Output the [X, Y] coordinate of the center of the cell containing the given text.  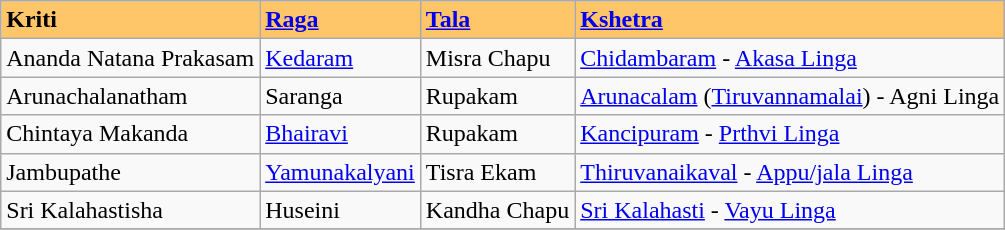
Jambupathe [130, 172]
Kriti [130, 20]
Misra Chapu [497, 58]
Kancipuram - Prthvi Linga [790, 134]
Tala [497, 20]
Kedaram [340, 58]
Raga [340, 20]
Kshetra [790, 20]
Arunachalanatham [130, 96]
Thiruvanaikaval - Appu/jala Linga [790, 172]
Arunacalam (Tiruvannamalai) - Agni Linga [790, 96]
Sri Kalahastisha [130, 210]
Yamunakalyani [340, 172]
Chintaya Makanda [130, 134]
Chidambaram - Akasa Linga [790, 58]
Saranga [340, 96]
Kandha Chapu [497, 210]
Tisra Ekam [497, 172]
Sri Kalahasti - Vayu Linga [790, 210]
Huseini [340, 210]
Ananda Natana Prakasam [130, 58]
Bhairavi [340, 134]
